For the text-containing cell, return its midpoint in [x, y] coordinate format. 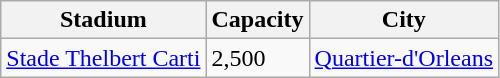
Stade Thelbert Carti [104, 58]
City [404, 20]
Quartier-d'Orleans [404, 58]
2,500 [258, 58]
Capacity [258, 20]
Stadium [104, 20]
